Scan for the cell matching the given text and deliver its [x, y] coordinate at center. 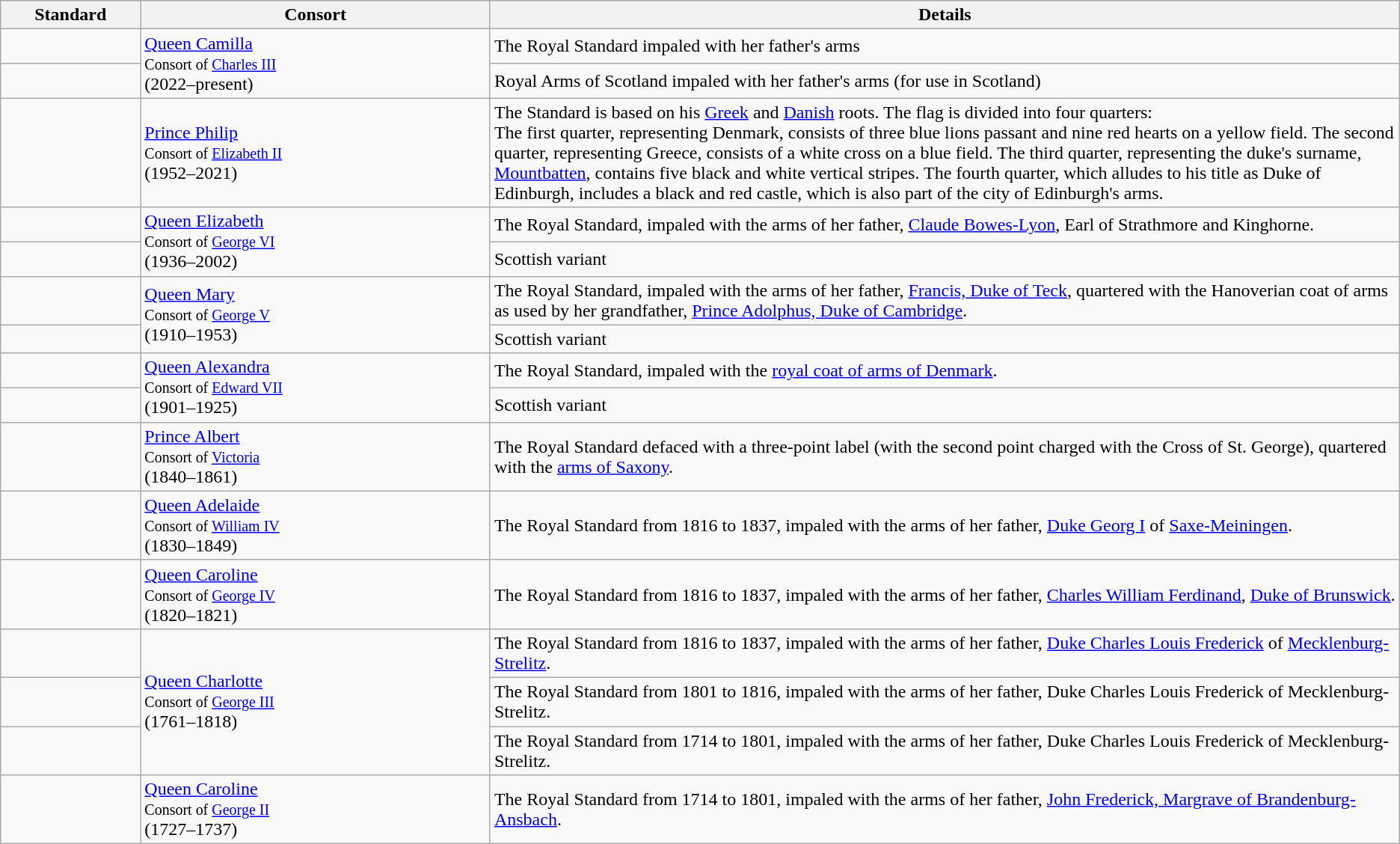
The Royal Standard from 1714 to 1801, impaled with the arms of her father, Duke Charles Louis Frederick of Mecklenburg-Strelitz. [945, 750]
Queen CharlotteConsort of George III(1761–1818) [316, 702]
The Royal Standard, impaled with the arms of her father, Claude Bowes-Lyon, Earl of Strathmore and Kinghorne. [945, 224]
Queen ElizabethConsort of George VI(1936–2002) [316, 242]
The Royal Standard from 1714 to 1801, impaled with the arms of her father, John Frederick, Margrave of Brandenburg-Ansbach. [945, 810]
Prince PhilipConsort of Elizabeth II(1952–2021) [316, 153]
Prince AlbertConsort of Victoria(1840–1861) [316, 456]
The Royal Standard from 1816 to 1837, impaled with the arms of her father, Duke Charles Louis Frederick of Mecklenburg-Strelitz. [945, 652]
The Royal Standard, impaled with the royal coat of arms of Denmark. [945, 370]
Queen MaryConsort of George V(1910–1953) [316, 314]
Consort [316, 15]
Queen CarolineConsort of George IV(1820–1821) [316, 594]
Royal Arms of Scotland impaled with her father's arms (for use in Scotland) [945, 81]
The Royal Standard from 1801 to 1816, impaled with the arms of her father, Duke Charles Louis Frederick of Mecklenburg-Strelitz. [945, 702]
Queen AdelaideConsort of William IV(1830–1849) [316, 525]
The Royal Standard from 1816 to 1837, impaled with the arms of her father, Duke Georg I of Saxe-Meiningen. [945, 525]
Queen CarolineConsort of George II(1727–1737) [316, 810]
Standard [70, 15]
Details [945, 15]
The Royal Standard defaced with a three-point label (with the second point charged with the Cross of St. George), quartered with the arms of Saxony. [945, 456]
The Royal Standard from 1816 to 1837, impaled with the arms of her father, Charles William Ferdinand, Duke of Brunswick. [945, 594]
Queen AlexandraConsort of Edward VII(1901–1925) [316, 388]
Queen CamillaConsort of Charles III(2022–present) [316, 64]
The Royal Standard impaled with her father's arms [945, 46]
